Output the (x, y) coordinate of the center of the cell containing the given text.  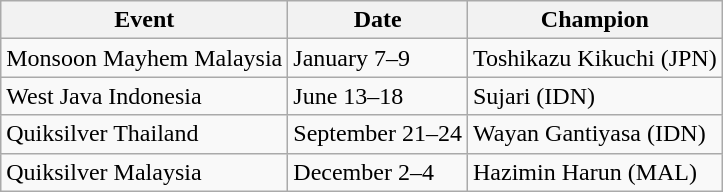
Hazimin Harun (MAL) (594, 172)
September 21–24 (378, 134)
Quiksilver Malaysia (144, 172)
Sujari (IDN) (594, 96)
Toshikazu Kikuchi (JPN) (594, 58)
June 13–18 (378, 96)
Champion (594, 20)
Monsoon Mayhem Malaysia (144, 58)
Date (378, 20)
Event (144, 20)
December 2–4 (378, 172)
Wayan Gantiyasa (IDN) (594, 134)
Quiksilver Thailand (144, 134)
January 7–9 (378, 58)
West Java Indonesia (144, 96)
